Return the (X, Y) coordinate for the center point of the cell that contains the specified text.  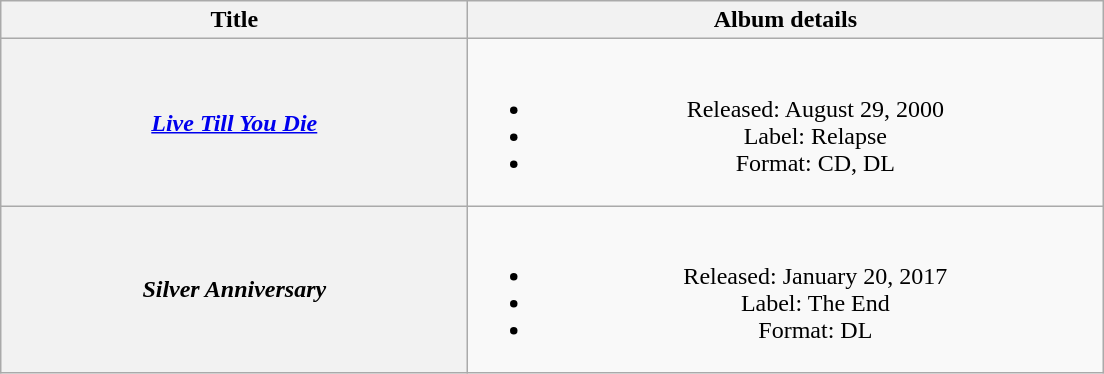
Released: August 29, 2000Label: RelapseFormat: CD, DL (786, 122)
Released: January 20, 2017Label: The EndFormat: DL (786, 290)
Live Till You Die (234, 122)
Album details (786, 20)
Silver Anniversary (234, 290)
Title (234, 20)
